Locate the cell with the specified text and output its [x, y] center coordinate. 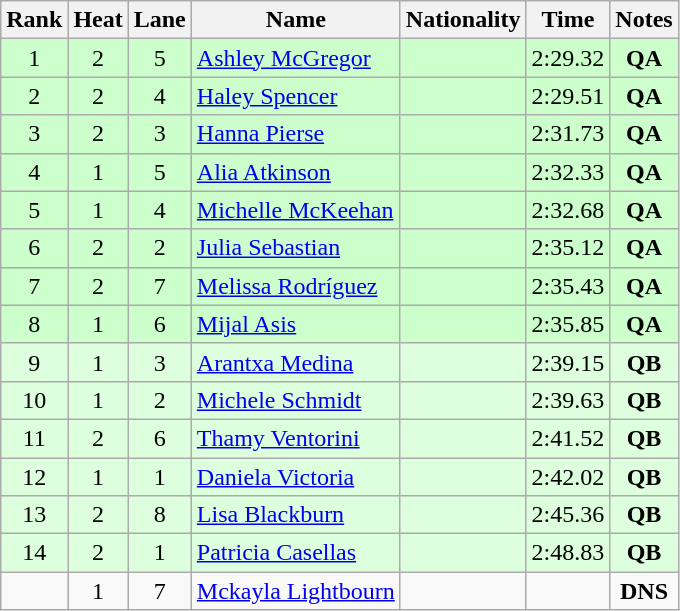
Thamy Ventorini [296, 438]
Hanna Pierse [296, 134]
Patricia Casellas [296, 553]
Alia Atkinson [296, 172]
2:29.32 [568, 58]
10 [34, 400]
Mijal Asis [296, 324]
Notes [644, 20]
2:42.02 [568, 477]
13 [34, 515]
12 [34, 477]
2:32.33 [568, 172]
2:39.15 [568, 362]
Michelle McKeehan [296, 210]
Melissa Rodríguez [296, 286]
14 [34, 553]
2:29.51 [568, 96]
Arantxa Medina [296, 362]
Heat [98, 20]
11 [34, 438]
Time [568, 20]
2:45.36 [568, 515]
2:41.52 [568, 438]
Julia Sebastian [296, 248]
Rank [34, 20]
Michele Schmidt [296, 400]
2:48.83 [568, 553]
2:32.68 [568, 210]
Name [296, 20]
2:35.43 [568, 286]
DNS [644, 591]
2:31.73 [568, 134]
Ashley McGregor [296, 58]
2:39.63 [568, 400]
2:35.85 [568, 324]
Haley Spencer [296, 96]
Mckayla Lightbourn [296, 591]
9 [34, 362]
Lane [160, 20]
2:35.12 [568, 248]
Daniela Victoria [296, 477]
Nationality [463, 20]
Lisa Blackburn [296, 515]
